Find where the given text appears and provide that cell's center as (x, y) coordinate. 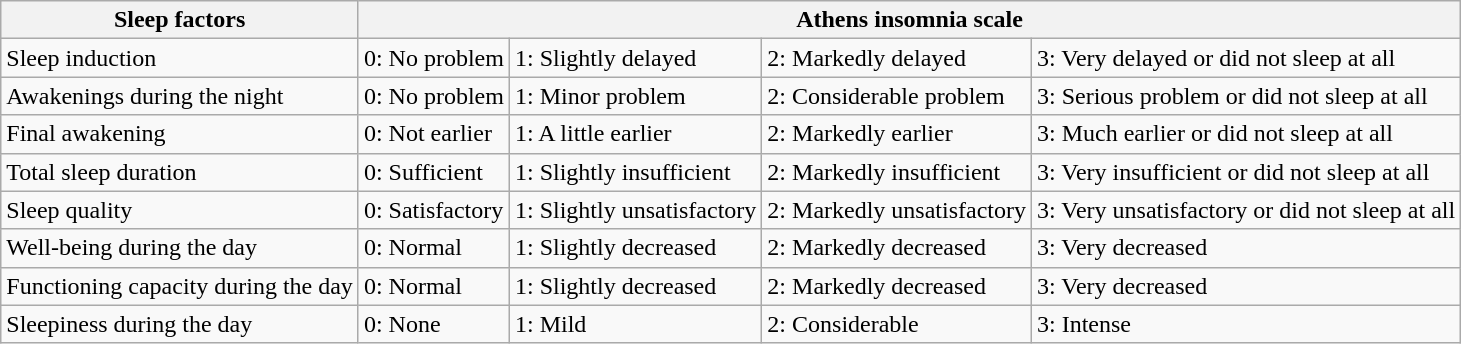
3: Much earlier or did not sleep at all (1246, 134)
Well-being during the day (180, 248)
0: Sufficient (434, 172)
2: Considerable (897, 324)
1: Slightly unsatisfactory (635, 210)
3: Very insufficient or did not sleep at all (1246, 172)
1: Mild (635, 324)
3: Intense (1246, 324)
2: Markedly unsatisfactory (897, 210)
2: Considerable problem (897, 96)
2: Markedly delayed (897, 58)
1: Slightly delayed (635, 58)
1: A little earlier (635, 134)
Athens insomnia scale (909, 20)
3: Very delayed or did not sleep at all (1246, 58)
0: Satisfactory (434, 210)
1: Slightly insufficient (635, 172)
Functioning capacity during the day (180, 286)
Sleepiness during the day (180, 324)
2: Markedly earlier (897, 134)
Awakenings during the night (180, 96)
Sleep factors (180, 20)
Final awakening (180, 134)
3: Serious problem or did not sleep at all (1246, 96)
Sleep induction (180, 58)
3: Very unsatisfactory or did not sleep at all (1246, 210)
1: Minor problem (635, 96)
Sleep quality (180, 210)
0: None (434, 324)
Total sleep duration (180, 172)
0: Not earlier (434, 134)
2: Markedly insufficient (897, 172)
